Find where the given text appears and provide that cell's center as [x, y] coordinate. 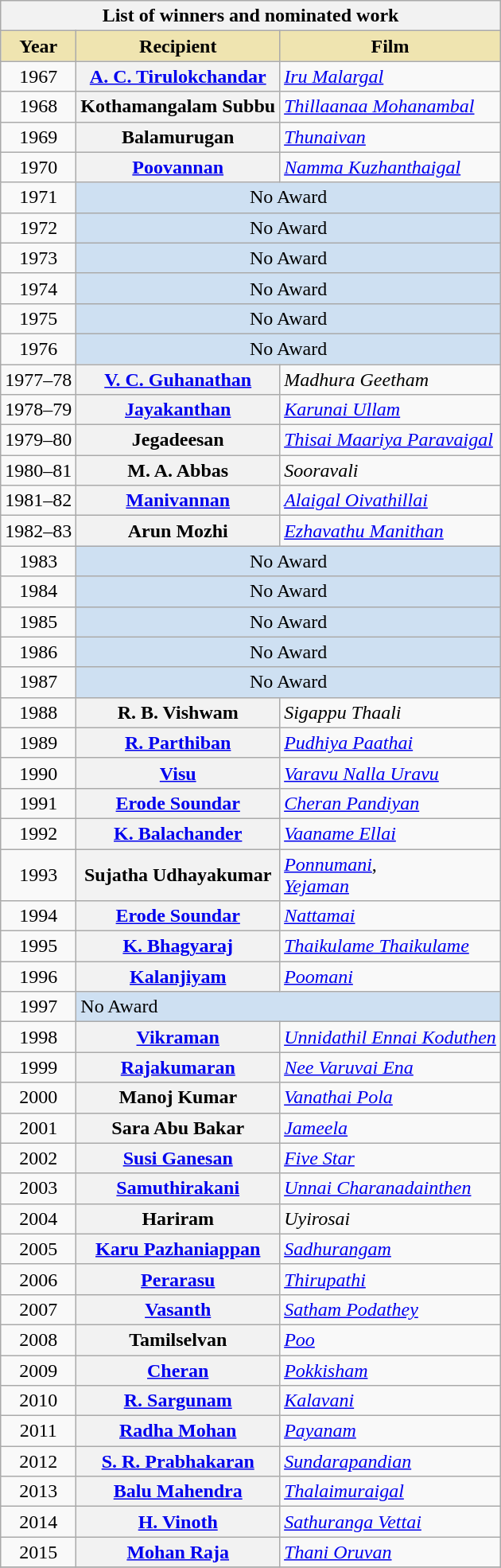
Nattamai [390, 916]
1972 [38, 228]
V. C. Guhanathan [178, 380]
Vasanth [178, 1309]
Cheran Pandiyan [390, 803]
2000 [38, 1098]
Sujatha Udhayakumar [178, 874]
2008 [38, 1340]
1979–80 [38, 440]
Alaigal Oivathillai [390, 501]
1982–83 [38, 531]
1990 [38, 773]
Mohan Raja [178, 1552]
1996 [38, 977]
Thalaimuraigal [390, 1492]
1967 [38, 76]
2006 [38, 1279]
1987 [38, 682]
1998 [38, 1037]
1995 [38, 946]
Sathuranga Vettai [390, 1522]
K. Balachander [178, 833]
Radha Mohan [178, 1431]
Tamilselvan [178, 1340]
Samuthirakani [178, 1188]
Sundarapandian [390, 1461]
Uyirosai [390, 1219]
1991 [38, 803]
Vikraman [178, 1037]
Five Star [390, 1158]
2002 [38, 1158]
Year [38, 46]
2001 [38, 1128]
1971 [38, 197]
1985 [38, 622]
Iru Malargal [390, 76]
2004 [38, 1219]
Thillaanaa Mohanambal [390, 107]
Satham Podathey [390, 1309]
Thunaivan [390, 137]
Perarasu [178, 1279]
1992 [38, 833]
Manivannan [178, 501]
Sigappu Thaali [390, 712]
1999 [38, 1067]
Hariram [178, 1219]
Varavu Nalla Uravu [390, 773]
Madhura Geetham [390, 380]
1968 [38, 107]
Thisai Maariya Paravaigal [390, 440]
1977–78 [38, 380]
1975 [38, 318]
Recipient [178, 46]
2015 [38, 1552]
2005 [38, 1249]
1994 [38, 916]
Jameela [390, 1128]
1969 [38, 137]
1983 [38, 561]
Manoj Kumar [178, 1098]
Unnidathil Ennai Koduthen [390, 1037]
1997 [38, 1007]
1973 [38, 258]
Ponnumani,Yejaman [390, 874]
Rajakumaran [178, 1067]
1984 [38, 591]
K. Bhagyaraj [178, 946]
Karunai Ullam [390, 410]
Kalanjiyam [178, 977]
Cheran [178, 1370]
Thani Oruvan [390, 1552]
1976 [38, 349]
Arun Mozhi [178, 531]
Kothamangalam Subbu [178, 107]
Visu [178, 773]
1986 [38, 652]
Payanam [390, 1431]
Pokkisham [390, 1370]
R. B. Vishwam [178, 712]
1980–81 [38, 470]
Susi Ganesan [178, 1158]
Namma Kuzhanthaigal [390, 167]
Poovannan [178, 167]
Unnai Charanadainthen [390, 1188]
2009 [38, 1370]
Ezhavathu Manithan [390, 531]
Sara Abu Bakar [178, 1128]
Sooravali [390, 470]
Karu Pazhaniappan [178, 1249]
Balu Mahendra [178, 1492]
2012 [38, 1461]
Thirupathi [390, 1279]
Jegadeesan [178, 440]
R. Parthiban [178, 743]
1974 [38, 288]
Kalavani [390, 1401]
2013 [38, 1492]
M. A. Abbas [178, 470]
Poomani [390, 977]
1989 [38, 743]
2010 [38, 1401]
2003 [38, 1188]
Vanathai Pola [390, 1098]
H. Vinoth [178, 1522]
Pudhiya Paathai [390, 743]
1981–82 [38, 501]
2014 [38, 1522]
Jayakanthan [178, 410]
Sadhurangam [390, 1249]
Film [390, 46]
1978–79 [38, 410]
Poo [390, 1340]
2011 [38, 1431]
A. C. Tirulokchandar [178, 76]
1970 [38, 167]
Thaikulame Thaikulame [390, 946]
S. R. Prabhakaran [178, 1461]
Balamurugan [178, 137]
1988 [38, 712]
1993 [38, 874]
List of winners and nominated work [251, 16]
R. Sargunam [178, 1401]
Nee Varuvai Ena [390, 1067]
2007 [38, 1309]
Vaaname Ellai [390, 833]
